Search for the cell housing the specified text and yield its [x, y] center coordinate. 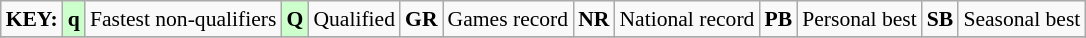
Games record [508, 19]
GR [422, 19]
SB [940, 19]
KEY: [32, 19]
National record [686, 19]
NR [594, 19]
Q [294, 19]
Seasonal best [1022, 19]
PB [778, 19]
q [74, 19]
Personal best [860, 19]
Qualified [354, 19]
Fastest non-qualifiers [184, 19]
